Pinpoint the cell where the given text exists, returning its (X, Y) midpoint coordinate. 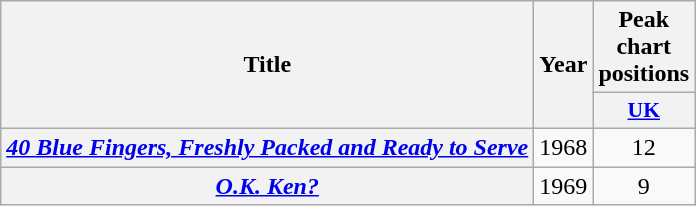
1968 (564, 147)
Title (268, 65)
O.K. Ken? (268, 185)
Peak chart positions (644, 47)
12 (644, 147)
Year (564, 65)
1969 (564, 185)
40 Blue Fingers, Freshly Packed and Ready to Serve (268, 147)
9 (644, 185)
UK (644, 111)
